Scan for the cell matching the given text and deliver its (X, Y) coordinate at center. 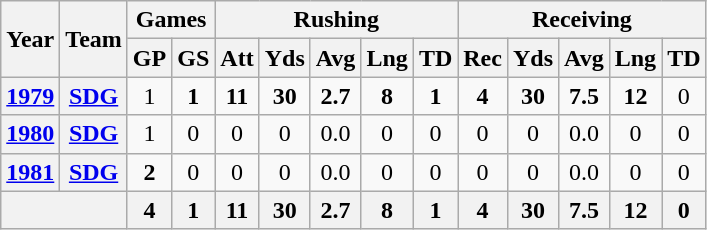
Rec (483, 58)
1979 (30, 96)
Rushing (336, 20)
GS (194, 58)
Att (237, 58)
GP (149, 58)
1981 (30, 172)
Games (170, 20)
Team (94, 39)
2 (149, 172)
1980 (30, 134)
Receiving (582, 20)
Year (30, 39)
